From the cell containing the given text, extract its center point as [x, y] coordinate. 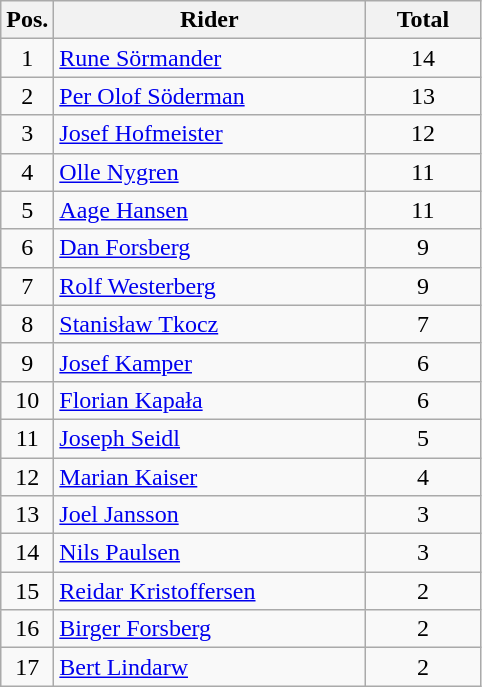
15 [28, 591]
Rider [210, 20]
Bert Lindarw [210, 667]
Per Olof Söderman [210, 96]
16 [28, 629]
Aage Hansen [210, 210]
10 [28, 400]
Florian Kapała [210, 400]
Joel Jansson [210, 515]
Nils Paulsen [210, 553]
Pos. [28, 20]
Olle Nygren [210, 172]
Birger Forsberg [210, 629]
Marian Kaiser [210, 477]
17 [28, 667]
Joseph Seidl [210, 438]
Josef Kamper [210, 362]
8 [28, 324]
Rolf Westerberg [210, 286]
Stanisław Tkocz [210, 324]
Dan Forsberg [210, 248]
Reidar Kristoffersen [210, 591]
Josef Hofmeister [210, 134]
Total [423, 20]
1 [28, 58]
Rune Sörmander [210, 58]
